Return the [x, y] coordinate for the center point of the cell that contains the specified text.  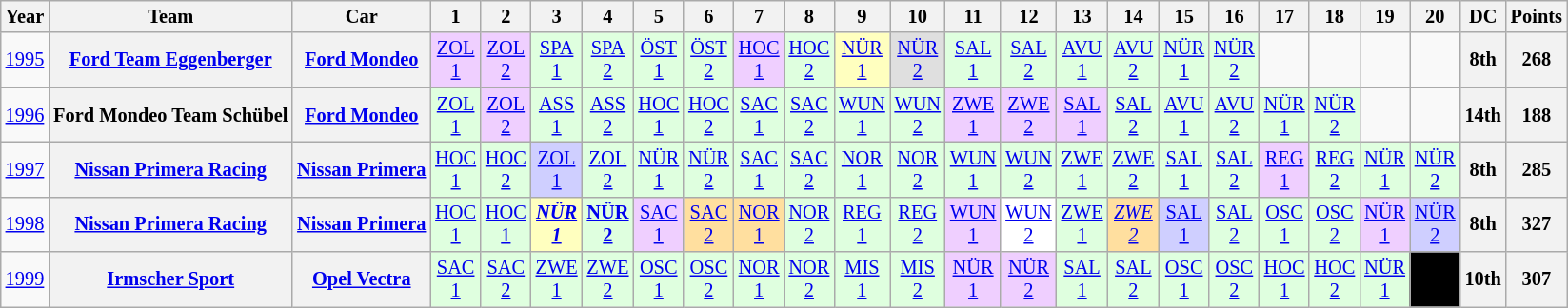
15 [1184, 16]
1996 [25, 115]
11 [973, 16]
188 [1537, 115]
6 [708, 16]
ÖST2 [708, 60]
Year [25, 16]
17 [1285, 16]
12 [1028, 16]
DC [1483, 16]
ASS2 [608, 115]
MIS2 [918, 279]
SPA2 [608, 60]
Irmscher Sport [170, 279]
1995 [25, 60]
MIS1 [862, 279]
18 [1335, 16]
10 [918, 16]
4 [608, 16]
2 [506, 16]
13 [1082, 16]
19 [1384, 16]
10th [1483, 279]
Ford Team Eggenberger [170, 60]
Points [1537, 16]
ÖST1 [659, 60]
1997 [25, 169]
307 [1537, 279]
3 [557, 16]
ASS1 [557, 115]
1998 [25, 224]
285 [1537, 169]
7 [760, 16]
14th [1483, 115]
Car [362, 16]
SPA1 [557, 60]
Opel Vectra [362, 279]
327 [1537, 224]
8 [809, 16]
Ford Mondeo Team Schübel [170, 115]
268 [1537, 60]
16 [1234, 16]
14 [1133, 16]
1999 [25, 279]
5 [659, 16]
20 [1436, 16]
1 [455, 16]
9 [862, 16]
Team [170, 16]
